From the cell containing the given text, extract its center point as [X, Y] coordinate. 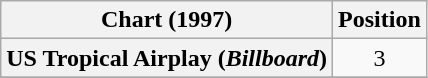
3 [380, 58]
Chart (1997) [167, 20]
Position [380, 20]
US Tropical Airplay (Billboard) [167, 58]
